Identify which cell holds the provided text, then report its (x, y) central coordinate. 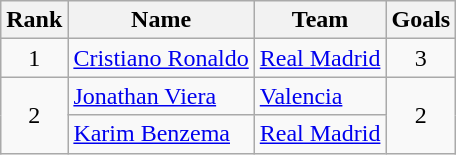
1 (34, 58)
3 (421, 58)
Jonathan Viera (161, 96)
Karim Benzema (161, 134)
Cristiano Ronaldo (161, 58)
Name (161, 20)
Valencia (320, 96)
Goals (421, 20)
Rank (34, 20)
Team (320, 20)
